Extract the (X, Y) coordinate from the center of the cell holding the provided text.  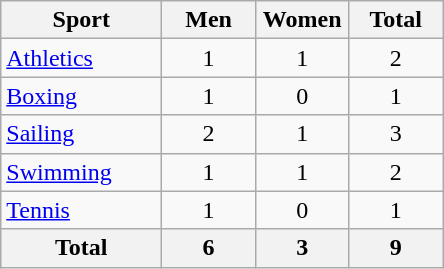
Women (302, 20)
9 (396, 248)
Men (209, 20)
Sport (82, 20)
Sailing (82, 134)
Tennis (82, 210)
Swimming (82, 172)
6 (209, 248)
Boxing (82, 96)
Athletics (82, 58)
